Find where the given text appears and provide that cell's center as (x, y) coordinate. 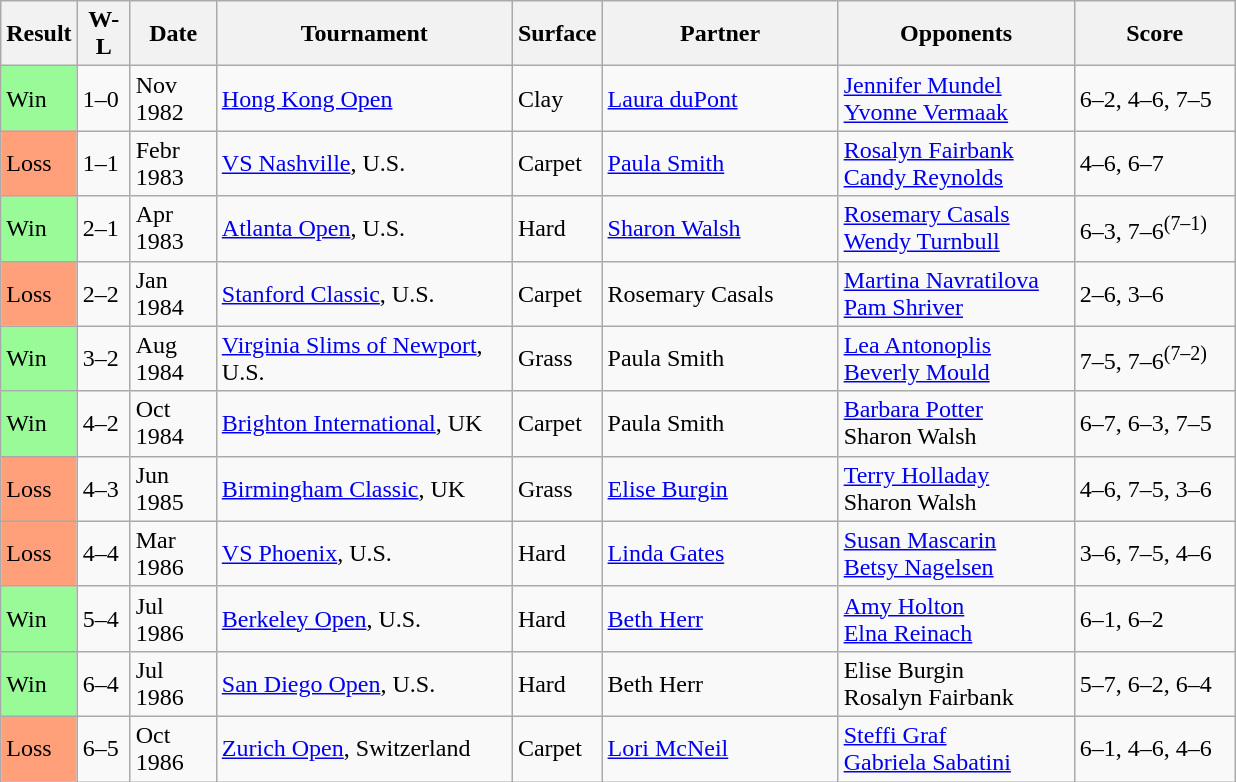
Martina Navratilova Pam Shriver (956, 294)
Lori McNeil (720, 748)
6–1, 6–2 (1154, 618)
Apr 1983 (173, 228)
Surface (557, 34)
Result (39, 34)
Amy Holton Elna Reinach (956, 618)
Oct 1986 (173, 748)
Rosemary Casals (720, 294)
Partner (720, 34)
Berkeley Open, U.S. (364, 618)
Susan Mascarin Betsy Nagelsen (956, 554)
Barbara Potter Sharon Walsh (956, 424)
W-L (104, 34)
3–2 (104, 358)
2–6, 3–6 (1154, 294)
7–5, 7–6(7–2) (1154, 358)
Linda Gates (720, 554)
Mar 1986 (173, 554)
6–2, 4–6, 7–5 (1154, 98)
Birmingham Classic, UK (364, 488)
Zurich Open, Switzerland (364, 748)
Jan 1984 (173, 294)
Hong Kong Open (364, 98)
Elise Burgin Rosalyn Fairbank (956, 684)
Lea Antonoplis Beverly Mould (956, 358)
6–7, 6–3, 7–5 (1154, 424)
Elise Burgin (720, 488)
5–7, 6–2, 6–4 (1154, 684)
4–2 (104, 424)
VS Phoenix, U.S. (364, 554)
Atlanta Open, U.S. (364, 228)
Aug 1984 (173, 358)
Rosalyn Fairbank Candy Reynolds (956, 164)
Sharon Walsh (720, 228)
Oct 1984 (173, 424)
Jennifer Mundel Yvonne Vermaak (956, 98)
4–4 (104, 554)
Score (1154, 34)
6–3, 7–6(7–1) (1154, 228)
3–6, 7–5, 4–6 (1154, 554)
VS Nashville, U.S. (364, 164)
Clay (557, 98)
5–4 (104, 618)
1–0 (104, 98)
2–2 (104, 294)
Tournament (364, 34)
4–6, 7–5, 3–6 (1154, 488)
1–1 (104, 164)
2–1 (104, 228)
San Diego Open, U.S. (364, 684)
4–3 (104, 488)
Opponents (956, 34)
Virginia Slims of Newport, U.S. (364, 358)
Date (173, 34)
Febr 1983 (173, 164)
Nov 1982 (173, 98)
Rosemary Casals Wendy Turnbull (956, 228)
Steffi Graf Gabriela Sabatini (956, 748)
Stanford Classic, U.S. (364, 294)
Brighton International, UK (364, 424)
6–5 (104, 748)
4–6, 6–7 (1154, 164)
Terry Holladay Sharon Walsh (956, 488)
6–4 (104, 684)
Jun 1985 (173, 488)
6–1, 4–6, 4–6 (1154, 748)
Laura duPont (720, 98)
